Detect which cell encompasses the target text, then output its (x, y) center coordinate. 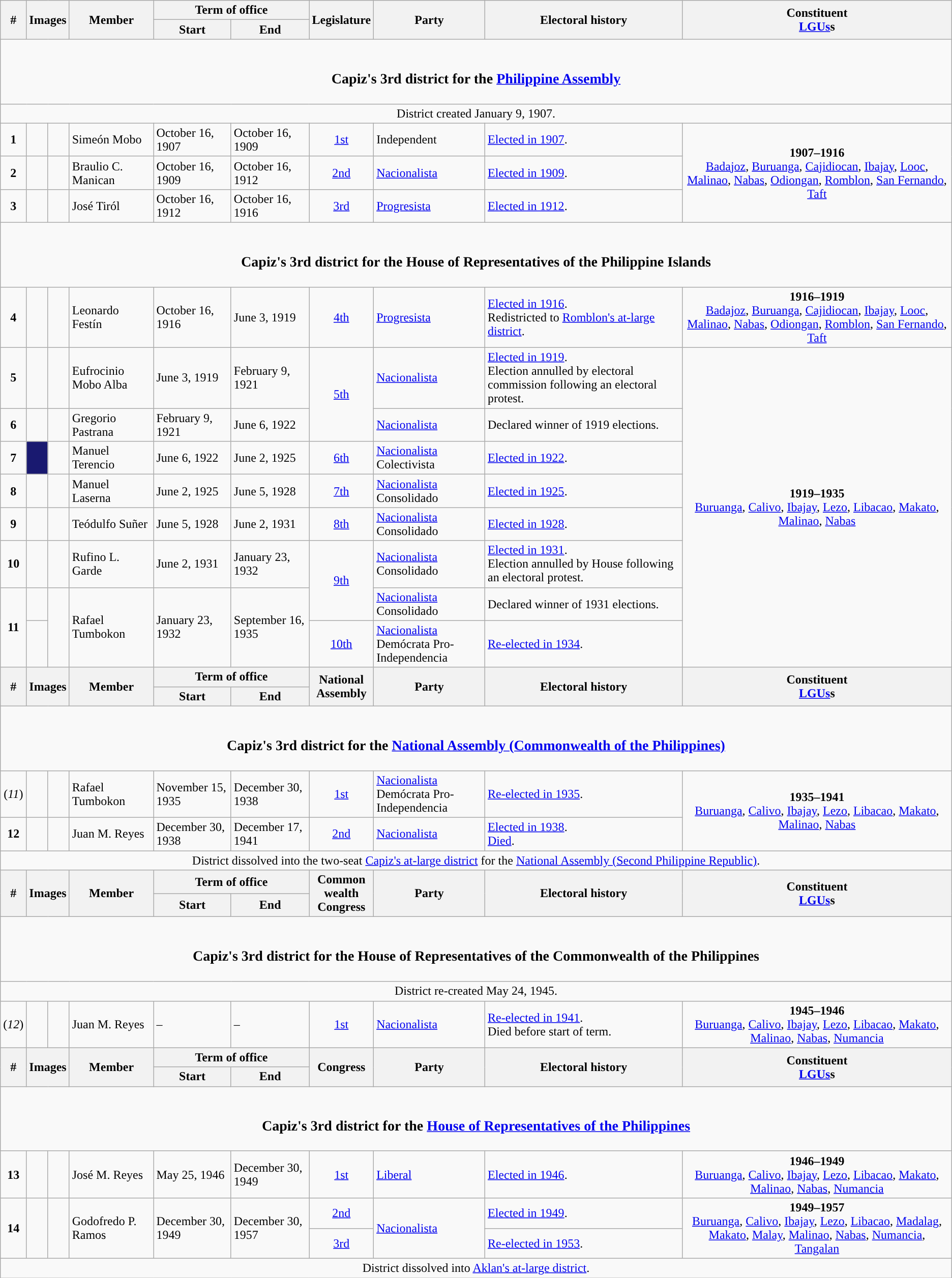
9th (342, 581)
District created January 9, 1907. (476, 113)
Elected in 1925. (583, 491)
7th (342, 491)
10th (342, 644)
Declared winner of 1919 elections. (583, 425)
11 (13, 628)
Re-elected in 1953. (583, 1243)
13 (13, 1174)
Liberal (429, 1174)
Rufino L. Garde (111, 564)
Braulio C. Manican (111, 173)
NacionalistaColectivista (429, 458)
District dissolved into the two-seat Capiz's at-large district for the National Assembly (Second Philippine Republic). (476, 860)
Elected in 1916.Redistricted to Romblon's at-large district. (583, 317)
José Tiról (111, 205)
Capiz's 3rd district for the House of Representatives of the Philippine Islands (476, 254)
1945–1946Buruanga, Calivo, Ibajay, Lezo, Libacao, Makato, Malinao, Nabas, Numancia (817, 1024)
8 (13, 491)
Simeón Mobo (111, 139)
1919–1935Buruanga, Calivo, Ibajay, Lezo, Libacao, Makato, Malinao, Nabas (817, 508)
Capiz's 3rd district for the National Assembly (Commonwealth of the Philippines) (476, 738)
Elected in 1938.Died. (583, 834)
5 (13, 378)
Elected in 1931.Election annulled by House following an electoral protest. (583, 564)
Elected in 1912. (583, 205)
9 (13, 524)
14 (13, 1228)
Manuel Laserna (111, 491)
(12) (13, 1024)
Elected in 1909. (583, 173)
NationalAssembly (342, 687)
May 25, 1946 (192, 1174)
1949–1957Buruanga, Calivo, Ibajay, Lezo, Libacao, Madalag, Makato, Malay, Malinao, Nabas, Numancia, Tangalan (817, 1228)
Capiz's 3rd district for the Philippine Assembly (476, 71)
Manuel Terencio (111, 458)
7 (13, 458)
Teódulfo Suñer (111, 524)
Elected in 1949. (583, 1213)
Elected in 1907. (583, 139)
Elected in 1922. (583, 458)
December 30, 1957 (270, 1228)
8th (342, 524)
Declared winner of 1931 elections. (583, 604)
November 15, 1935 (192, 794)
4 (13, 317)
Re-elected in 1934. (583, 644)
Capiz's 3rd district for the House of Representatives of the Commonwealth of the Philippines (476, 949)
1946–1949Buruanga, Calivo, Ibajay, Lezo, Libacao, Makato, Malinao, Nabas, Numancia (817, 1174)
Re-elected in 1941.Died before start of term. (583, 1024)
4th (342, 317)
Capiz's 3rd district for the House of Representatives of the Philippines (476, 1119)
1 (13, 139)
1907–1916Badajoz, Buruanga, Cajidiocan, Ibajay, Looc, Malinao, Nabas, Odiongan, Romblon, San Fernando, Taft (817, 173)
Elected in 1946. (583, 1174)
Independent (429, 139)
Elected in 1928. (583, 524)
1935–1941Buruanga, Calivo, Ibajay, Lezo, Libacao, Makato, Malinao, Nabas (817, 811)
12 (13, 834)
Godofredo P. Ramos (111, 1228)
Congress (342, 1067)
Gregorio Pastrana (111, 425)
District re-created May 24, 1945. (476, 991)
Eufrocinio Mobo Alba (111, 378)
(11) (13, 794)
October 16, 1907 (192, 139)
10 (13, 564)
Legislature (342, 20)
6 (13, 425)
3 (13, 205)
6th (342, 458)
Re-elected in 1935. (583, 794)
December 17, 1941 (270, 834)
5th (342, 395)
Leonardo Festín (111, 317)
CommonwealthCongress (342, 894)
District dissolved into Aklan's at-large district. (476, 1268)
1916–1919Badajoz, Buruanga, Cajidiocan, Ibajay, Looc, Malinao, Nabas, Odiongan, Romblon, San Fernando, Taft (817, 317)
Elected in 1919.Election annulled by electoral commission following an electoral protest. (583, 378)
José M. Reyes (111, 1174)
September 16, 1935 (270, 628)
2 (13, 173)
